Output the [X, Y] coordinate of the center of the cell containing the given text.  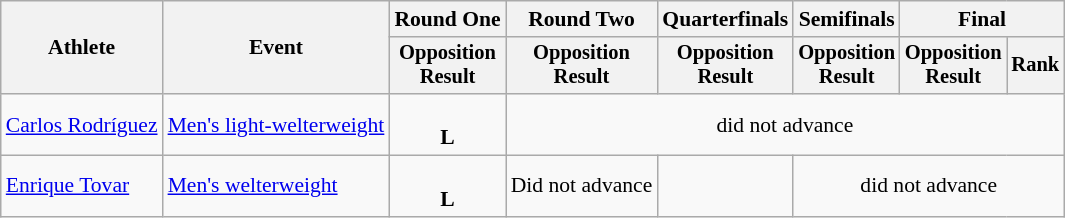
Men's light-welterweight [276, 124]
Carlos Rodríguez [82, 124]
Athlete [82, 48]
Round Two [582, 19]
Event [276, 48]
Rank [1035, 66]
Round One [447, 19]
Men's welterweight [276, 186]
Semifinals [846, 19]
Final [982, 19]
Did not advance [582, 186]
Quarterfinals [725, 19]
Enrique Tovar [82, 186]
